For the text-containing cell, return its midpoint in [X, Y] coordinate format. 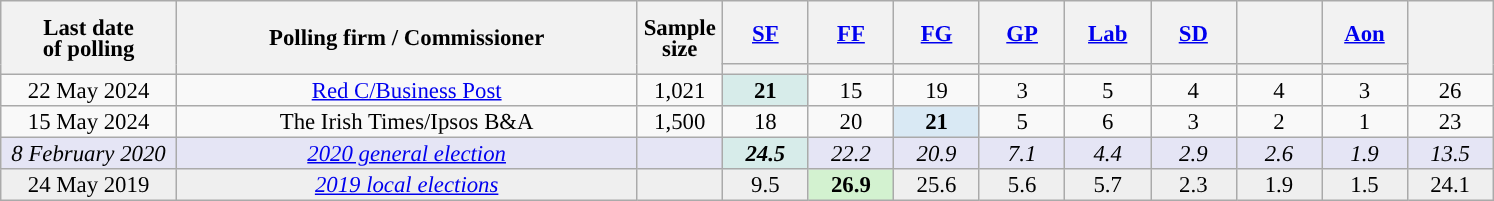
2.9 [1193, 154]
2020 general election [406, 154]
SD [1193, 32]
20 [851, 122]
5.6 [1022, 185]
The Irish Times/Ipsos B&A [406, 122]
24.1 [1450, 185]
26 [1450, 91]
9.5 [766, 185]
2 [1279, 122]
1.5 [1365, 185]
Samplesize [680, 38]
22.2 [851, 154]
Last dateof polling [89, 38]
18 [766, 122]
5.7 [1108, 185]
22 May 2024 [89, 91]
SF [766, 32]
24.5 [766, 154]
2.6 [1279, 154]
Aon [1365, 32]
FG [937, 32]
25.6 [937, 185]
4.4 [1108, 154]
15 May 2024 [89, 122]
1,500 [680, 122]
7.1 [1022, 154]
1 [1365, 122]
Lab [1108, 32]
2019 local elections [406, 185]
15 [851, 91]
1,021 [680, 91]
8 February 2020 [89, 154]
Polling firm / Commissioner [406, 38]
23 [1450, 122]
13.5 [1450, 154]
GP [1022, 32]
20.9 [937, 154]
Red C/Business Post [406, 91]
FF [851, 32]
24 May 2019 [89, 185]
26.9 [851, 185]
2.3 [1193, 185]
19 [937, 91]
6 [1108, 122]
